Capture the cell that displays the provided text and extract its (x, y) central coordinate. 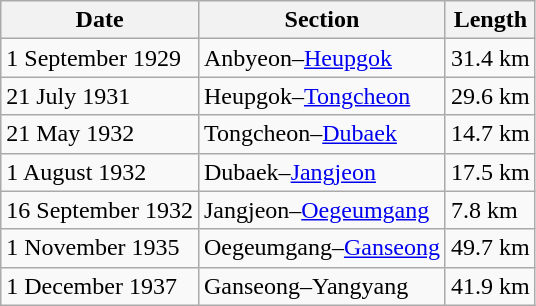
Section (322, 20)
29.6 km (490, 96)
1 December 1937 (100, 286)
14.7 km (490, 134)
Jangjeon–Oegeumgang (322, 210)
31.4 km (490, 58)
Heupgok–Tongcheon (322, 96)
41.9 km (490, 286)
16 September 1932 (100, 210)
1 August 1932 (100, 172)
49.7 km (490, 248)
1 September 1929 (100, 58)
Ganseong–Yangyang (322, 286)
1 November 1935 (100, 248)
7.8 km (490, 210)
21 May 1932 (100, 134)
Anbyeon–Heupgok (322, 58)
21 July 1931 (100, 96)
Date (100, 20)
Dubaek–Jangjeon (322, 172)
Length (490, 20)
Oegeumgang–Ganseong (322, 248)
17.5 km (490, 172)
Tongcheon–Dubaek (322, 134)
